Return [x, y] of the center of cell containing provided text 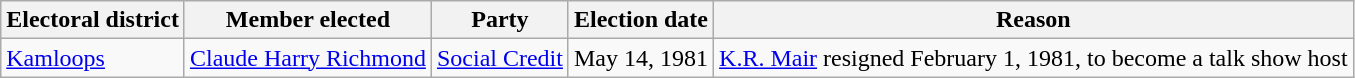
K.R. Mair resigned February 1, 1981, to become a talk show host [1034, 58]
Claude Harry Richmond [308, 58]
Kamloops [93, 58]
Electoral district [93, 20]
Election date [640, 20]
Member elected [308, 20]
Social Credit [500, 58]
Party [500, 20]
Reason [1034, 20]
May 14, 1981 [640, 58]
